Locate the cell with the specified text and output its (x, y) center coordinate. 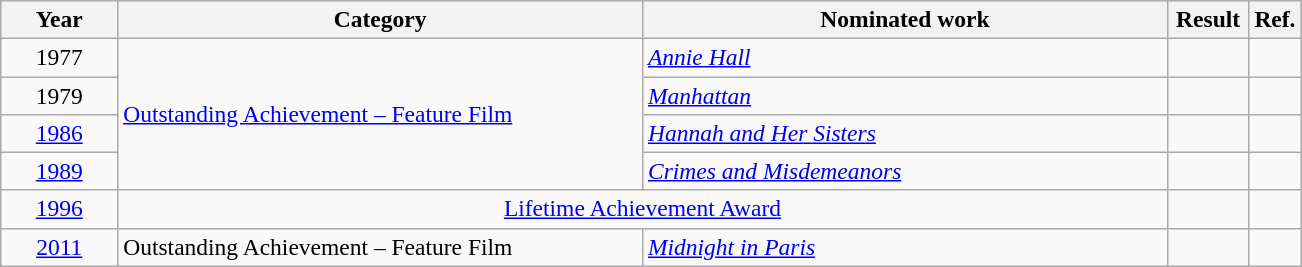
1979 (60, 95)
Ref. (1275, 19)
Category (380, 19)
Lifetime Achievement Award (643, 209)
Manhattan (906, 95)
Crimes and Misdemeanors (906, 171)
Result (1208, 19)
1977 (60, 57)
1996 (60, 209)
1989 (60, 171)
Annie Hall (906, 57)
Year (60, 19)
Hannah and Her Sisters (906, 133)
Nominated work (906, 19)
1986 (60, 133)
Midnight in Paris (906, 247)
2011 (60, 247)
